Return the [X, Y] coordinate for the center point of the cell that contains the specified text.  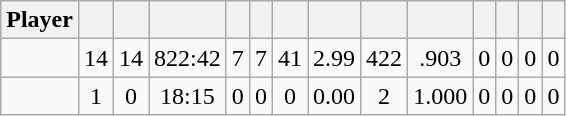
1 [96, 96]
2.99 [334, 58]
1.000 [440, 96]
41 [290, 58]
422 [384, 58]
Player [40, 20]
.903 [440, 58]
822:42 [188, 58]
18:15 [188, 96]
2 [384, 96]
0.00 [334, 96]
